Find where the given text appears and provide that cell's center as [X, Y] coordinate. 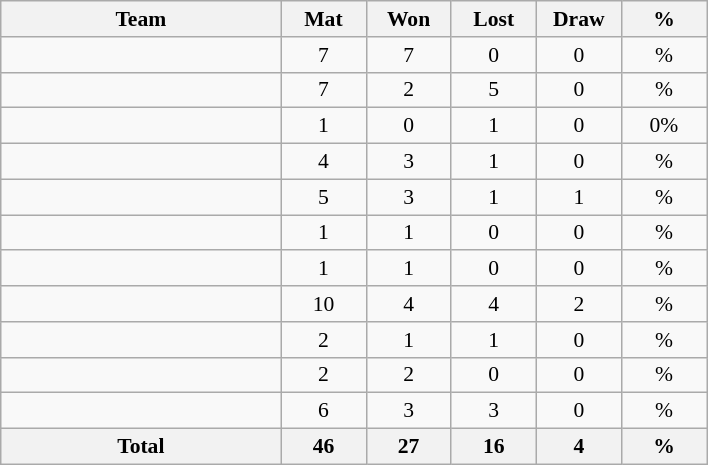
Team [141, 19]
Draw [578, 19]
46 [324, 447]
Total [141, 447]
Mat [324, 19]
10 [324, 304]
27 [408, 447]
Won [408, 19]
Lost [494, 19]
16 [494, 447]
0% [664, 126]
6 [324, 411]
